Find where the given text appears and provide that cell's center as (X, Y) coordinate. 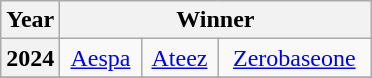
Aespa (100, 58)
Zerobaseone (294, 58)
Winner (216, 20)
2024 (30, 58)
Year (30, 20)
Ateez (180, 58)
